Locate the cell with the specified text and output its (X, Y) center coordinate. 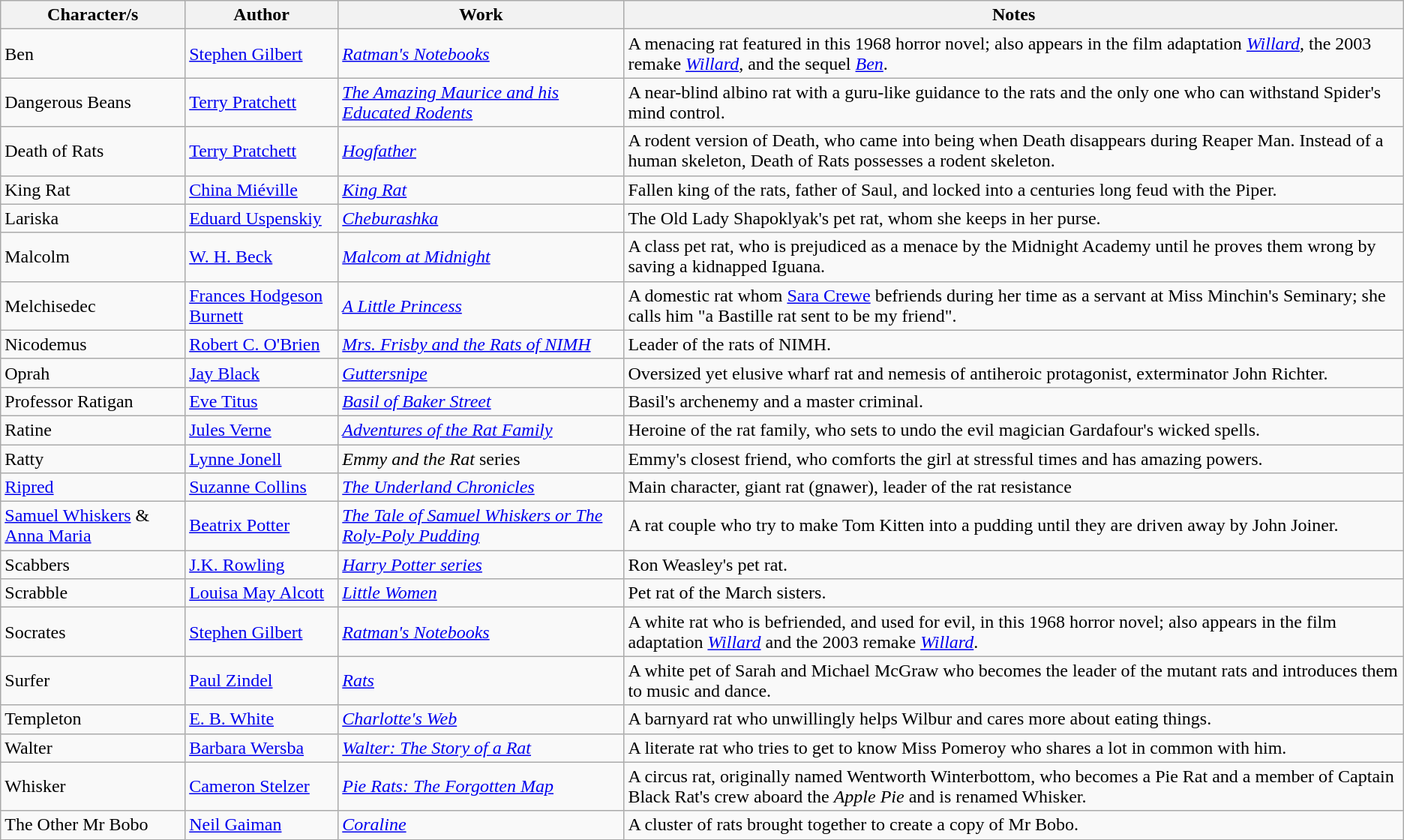
A literate rat who tries to get to know Miss Pomeroy who shares a lot in common with him. (1014, 748)
Surfer (93, 681)
Professor Ratigan (93, 401)
Harry Potter series (481, 565)
Charlotte's Web (481, 719)
Ron Weasley's pet rat. (1014, 565)
A barnyard rat who unwillingly helps Wilbur and cares more about eating things. (1014, 719)
A menacing rat featured in this 1968 horror novel; also appears in the film adaptation Willard, the 2003 remake Willard, and the sequel Ben. (1014, 54)
Emmy's closest friend, who comforts the girl at stressful times and has amazing powers. (1014, 458)
Rats (481, 681)
The Other Mr Bobo (93, 825)
Jay Black (262, 373)
Malcolm (93, 256)
A near-blind albino rat with a guru-like guidance to the rats and the only one who can withstand Spider's mind control. (1014, 102)
Pet rat of the March sisters. (1014, 593)
Beatrix Potter (262, 526)
A rat couple who try to make Tom Kitten into a pudding until they are driven away by John Joiner. (1014, 526)
Cheburashka (481, 218)
Dangerous Beans (93, 102)
Main character, giant rat (gnawer), leader of the rat resistance (1014, 487)
Hogfather (481, 151)
Oversized yet elusive wharf rat and nemesis of antiheroic protagonist, exterminator John Richter. (1014, 373)
Paul Zindel (262, 681)
E. B. White (262, 719)
Nicodemus (93, 344)
Guttersnipe (481, 373)
Malcom at Midnight (481, 256)
Lynne Jonell (262, 458)
Melchisedec (93, 306)
Ripred (93, 487)
Coraline (481, 825)
Walter: The Story of a Rat (481, 748)
A white pet of Sarah and Michael McGraw who becomes the leader of the mutant rats and introduces them to music and dance. (1014, 681)
Ben (93, 54)
Frances Hodgeson Burnett (262, 306)
Whisker (93, 786)
Walter (93, 748)
The Underland Chronicles (481, 487)
Neil Gaiman (262, 825)
Eve Titus (262, 401)
Louisa May Alcott (262, 593)
Pie Rats: The Forgotten Map (481, 786)
The Old Lady Shapoklyak's pet rat, whom she keeps in her purse. (1014, 218)
Mrs. Frisby and the Rats of NIMH (481, 344)
Oprah (93, 373)
The Tale of Samuel Whiskers or The Roly-Poly Pudding (481, 526)
W. H. Beck (262, 256)
Scabbers (93, 565)
Work (481, 15)
The Amazing Maurice and his Educated Rodents (481, 102)
Suzanne Collins (262, 487)
Basil's archenemy and a master criminal. (1014, 401)
A class pet rat, who is prejudiced as a menace by the Midnight Academy until he proves them wrong by saving a kidnapped Iguana. (1014, 256)
Notes (1014, 15)
Emmy and the Rat series (481, 458)
A white rat who is befriended, and used for evil, in this 1968 horror novel; also appears in the film adaptation Willard and the 2003 remake Willard. (1014, 631)
Scrabble (93, 593)
Author (262, 15)
Little Women (481, 593)
Eduard Uspenskiy (262, 218)
J.K. Rowling (262, 565)
Heroine of the rat family, who sets to undo the evil magician Gardafour's wicked spells. (1014, 430)
Basil of Baker Street (481, 401)
Lariska (93, 218)
Jules Verne (262, 430)
Adventures of the Rat Family (481, 430)
A Little Princess (481, 306)
Ratty (93, 458)
Barbara Wersba (262, 748)
Fallen king of the rats, father of Saul, and locked into a centuries long feud with the Piper. (1014, 190)
Leader of the rats of NIMH. (1014, 344)
Ratine (93, 430)
Samuel Whiskers & Anna Maria (93, 526)
Cameron Stelzer (262, 786)
Character/s (93, 15)
Templeton (93, 719)
A cluster of rats brought together to create a copy of Mr Bobo. (1014, 825)
Death of Rats (93, 151)
China Miéville (262, 190)
Robert C. O'Brien (262, 344)
Socrates (93, 631)
